Identify which cell holds the provided text, then report its (x, y) central coordinate. 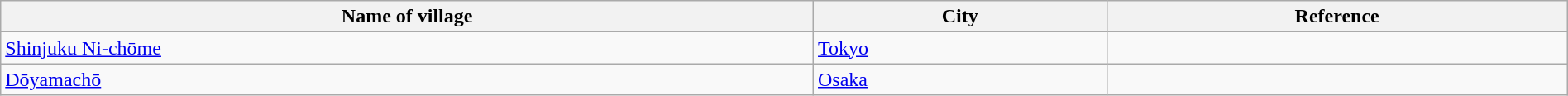
Name of village (407, 17)
Tokyo (961, 48)
Osaka (961, 79)
Dōyamachō (407, 79)
Shinjuku Ni-chōme (407, 48)
City (961, 17)
Reference (1336, 17)
